From the cell containing the given text, extract its center point as [X, Y] coordinate. 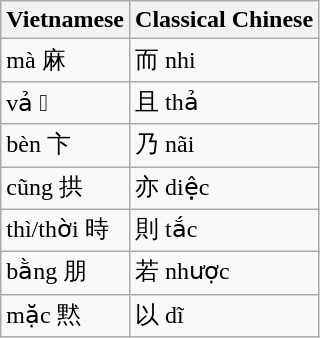
bằng 朋 [66, 274]
而 nhi [224, 60]
乃 nãi [224, 146]
cũng 拱 [66, 188]
Classical Chinese [224, 20]
亦 diệc [224, 188]
若 nhược [224, 274]
以 dĩ [224, 316]
bèn 卞 [66, 146]
mà 麻 [66, 60]
且 thả [224, 102]
則 tắc [224, 230]
vả 𡲤 [66, 102]
Vietnamese [66, 20]
mặc 黙 [66, 316]
thì/thời 時 [66, 230]
